Detect which cell encompasses the target text, then output its (x, y) center coordinate. 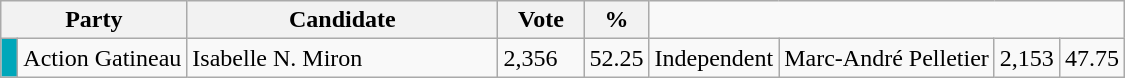
2,153 (1026, 58)
47.75 (1092, 58)
% (616, 20)
52.25 (616, 58)
Marc-André Pelletier (887, 58)
Action Gatineau (102, 58)
Party (94, 20)
Isabelle N. Miron (342, 58)
2,356 (541, 58)
Vote (541, 20)
Independent (714, 58)
Candidate (342, 20)
